Return the (X, Y) coordinate for the center point of the cell that contains the specified text.  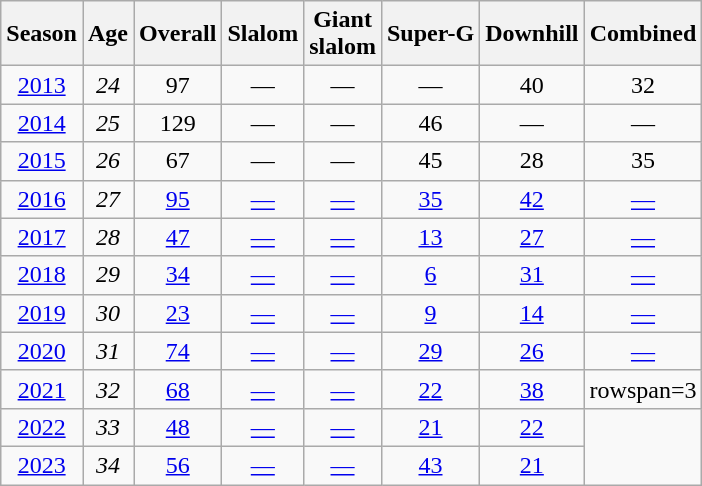
2019 (42, 313)
2014 (42, 123)
13 (430, 237)
9 (430, 313)
46 (430, 123)
rowspan=3 (643, 389)
95 (178, 199)
Season (42, 34)
2015 (42, 161)
129 (178, 123)
67 (178, 161)
23 (178, 313)
2013 (42, 85)
2016 (42, 199)
Giantslalom (343, 34)
97 (178, 85)
Combined (643, 34)
Super-G (430, 34)
2023 (42, 465)
Age (108, 34)
47 (178, 237)
74 (178, 351)
40 (532, 85)
24 (108, 85)
2022 (42, 427)
45 (430, 161)
42 (532, 199)
33 (108, 427)
43 (430, 465)
30 (108, 313)
56 (178, 465)
68 (178, 389)
6 (430, 275)
2018 (42, 275)
2020 (42, 351)
25 (108, 123)
Slalom (263, 34)
14 (532, 313)
48 (178, 427)
Downhill (532, 34)
2021 (42, 389)
2017 (42, 237)
38 (532, 389)
Overall (178, 34)
